Capture the cell that displays the provided text and extract its [X, Y] central coordinate. 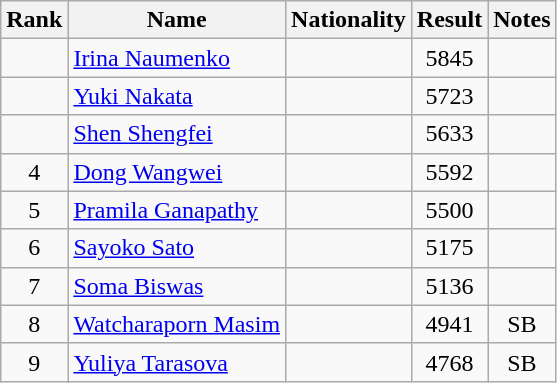
Pramila Ganapathy [177, 210]
5845 [449, 58]
Result [449, 20]
Notes [522, 20]
4768 [449, 362]
7 [34, 286]
5136 [449, 286]
Irina Naumenko [177, 58]
4 [34, 172]
Nationality [349, 20]
8 [34, 324]
5 [34, 210]
Shen Shengfei [177, 134]
5723 [449, 96]
Yuliya Tarasova [177, 362]
Dong Wangwei [177, 172]
Yuki Nakata [177, 96]
6 [34, 248]
9 [34, 362]
Name [177, 20]
5500 [449, 210]
Sayoko Sato [177, 248]
5633 [449, 134]
Rank [34, 20]
4941 [449, 324]
5592 [449, 172]
5175 [449, 248]
Soma Biswas [177, 286]
Watcharaporn Masim [177, 324]
